Identify which cell holds the provided text, then report its (X, Y) central coordinate. 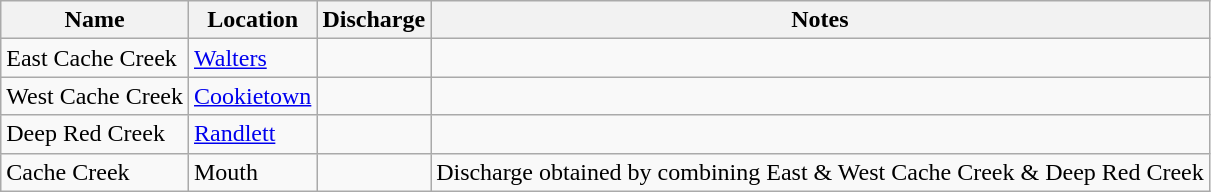
Notes (820, 20)
East Cache Creek (95, 58)
Cookietown (252, 96)
West Cache Creek (95, 96)
Deep Red Creek (95, 134)
Mouth (252, 172)
Randlett (252, 134)
Discharge (374, 20)
Walters (252, 58)
Discharge obtained by combining East & West Cache Creek & Deep Red Creek (820, 172)
Location (252, 20)
Cache Creek (95, 172)
Name (95, 20)
